Return the (X, Y) coordinate for the center point of the cell that contains the specified text.  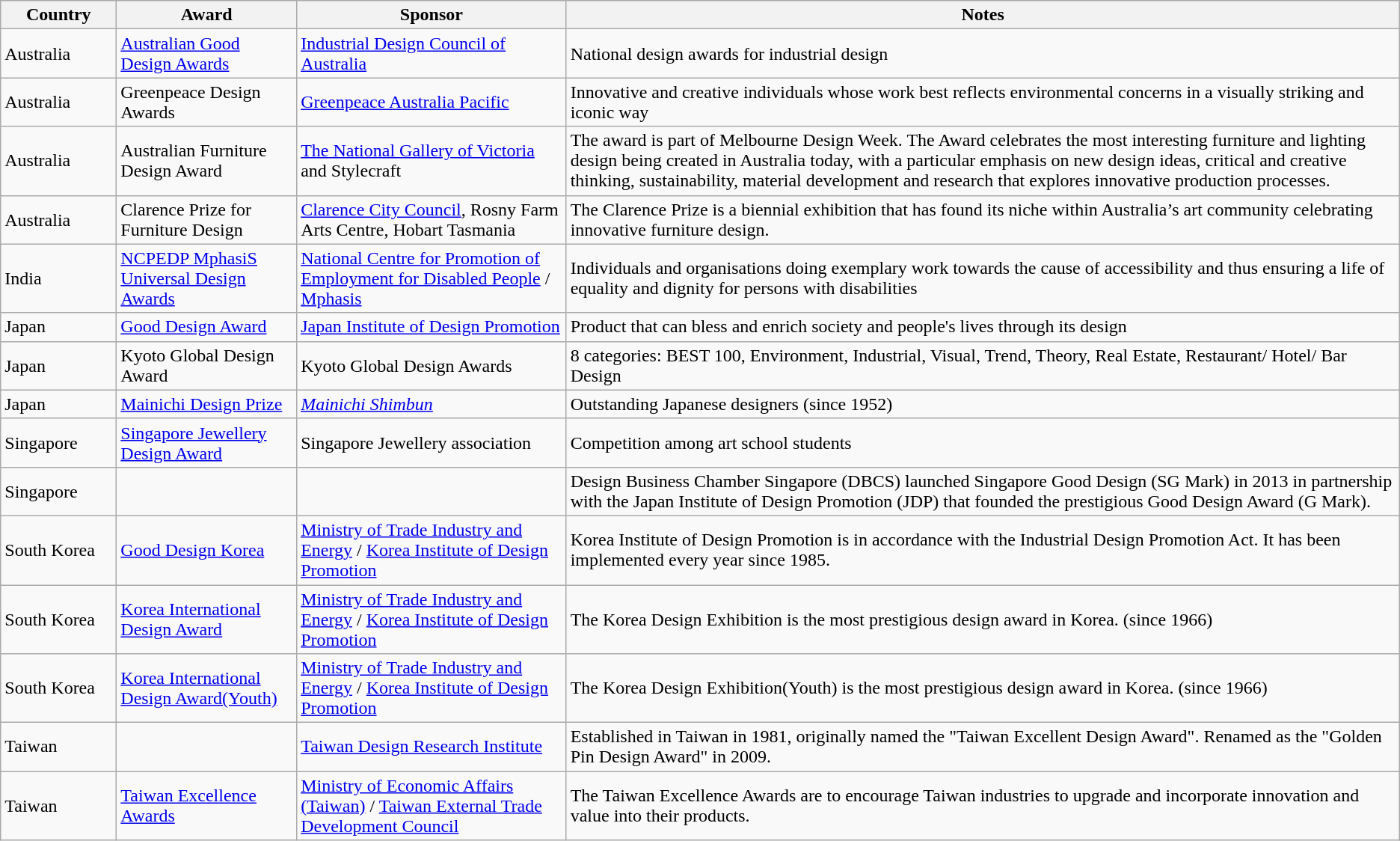
Korea International Design Award (206, 620)
Singapore Jewellery Design Award (206, 443)
India (58, 278)
Good Design Award (206, 327)
Product that can bless and enrich society and people's lives through its design (983, 327)
Mainichi Design Prize (206, 404)
Ministry of Economic Affairs (Taiwan) / Taiwan External Trade Development Council (432, 806)
Clarence Prize for Furniture Design (206, 220)
Australian Good Design Awards (206, 54)
National Centre for Promotion of Employment for Disabled People / Mphasis (432, 278)
Country (58, 15)
Greenpeace Design Awards (206, 102)
Industrial Design Council of Australia (432, 54)
Clarence City Council, Rosny Farm Arts Centre, Hobart Tasmania (432, 220)
The Korea Design Exhibition is the most prestigious design award in Korea. (since 1966) (983, 620)
Competition among art school students (983, 443)
The Taiwan Excellence Awards are to encourage Taiwan industries to upgrade and incorporate innovation and value into their products. (983, 806)
Innovative and creative individuals whose work best reflects environmental concerns in a visually striking and iconic way (983, 102)
Greenpeace Australia Pacific (432, 102)
Taiwan Design Research Institute (432, 747)
Kyoto Global Design Awards (432, 365)
NCPEDP MphasiS Universal Design Awards (206, 278)
The Korea Design Exhibition(Youth) is the most prestigious design award in Korea. (since 1966) (983, 688)
Outstanding Japanese designers (since 1952) (983, 404)
The National Gallery of Victoria and Stylecraft (432, 161)
Good Design Korea (206, 550)
Korea International Design Award(Youth) (206, 688)
Singapore Jewellery association (432, 443)
National design awards for industrial design (983, 54)
Korea Institute of Design Promotion is in accordance with the Industrial Design Promotion Act. It has been implemented every year since 1985. (983, 550)
Taiwan Excellence Awards (206, 806)
Japan Institute of Design Promotion (432, 327)
Kyoto Global Design Award (206, 365)
Sponsor (432, 15)
Established in Taiwan in 1981, originally named the "Taiwan Excellent Design Award". Renamed as the "Golden Pin Design Award" in 2009. (983, 747)
Mainichi Shimbun (432, 404)
The Clarence Prize is a biennial exhibition that has found its niche within Australia’s art community celebrating innovative furniture design. (983, 220)
Notes (983, 15)
8 categories: BEST 100, Environment, Industrial, Visual, Trend, Theory, Real Estate, Restaurant/ Hotel/ Bar Design (983, 365)
Award (206, 15)
Australian Furniture Design Award (206, 161)
